For the text-containing cell, return its midpoint in [x, y] coordinate format. 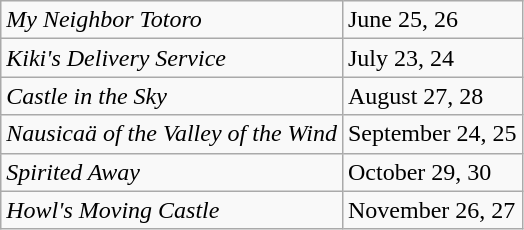
Nausicaä of the Valley of the Wind [172, 134]
September 24, 25 [432, 134]
June 25, 26 [432, 20]
November 26, 27 [432, 210]
Howl's Moving Castle [172, 210]
Kiki's Delivery Service [172, 58]
July 23, 24 [432, 58]
Castle in the Sky [172, 96]
My Neighbor Totoro [172, 20]
August 27, 28 [432, 96]
October 29, 30 [432, 172]
Spirited Away [172, 172]
